Capture the cell that displays the provided text and extract its [x, y] central coordinate. 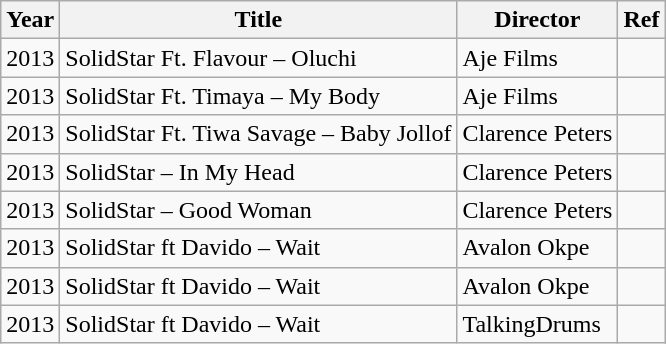
SolidStar Ft. Timaya – My Body [258, 96]
SolidStar – Good Woman [258, 210]
SolidStar Ft. Flavour – Oluchi [258, 58]
Year [30, 20]
Title [258, 20]
Ref [642, 20]
SolidStar – In My Head [258, 172]
SolidStar Ft. Tiwa Savage – Baby Jollof [258, 134]
TalkingDrums [538, 324]
Director [538, 20]
